From the cell containing the given text, extract its center point as (X, Y) coordinate. 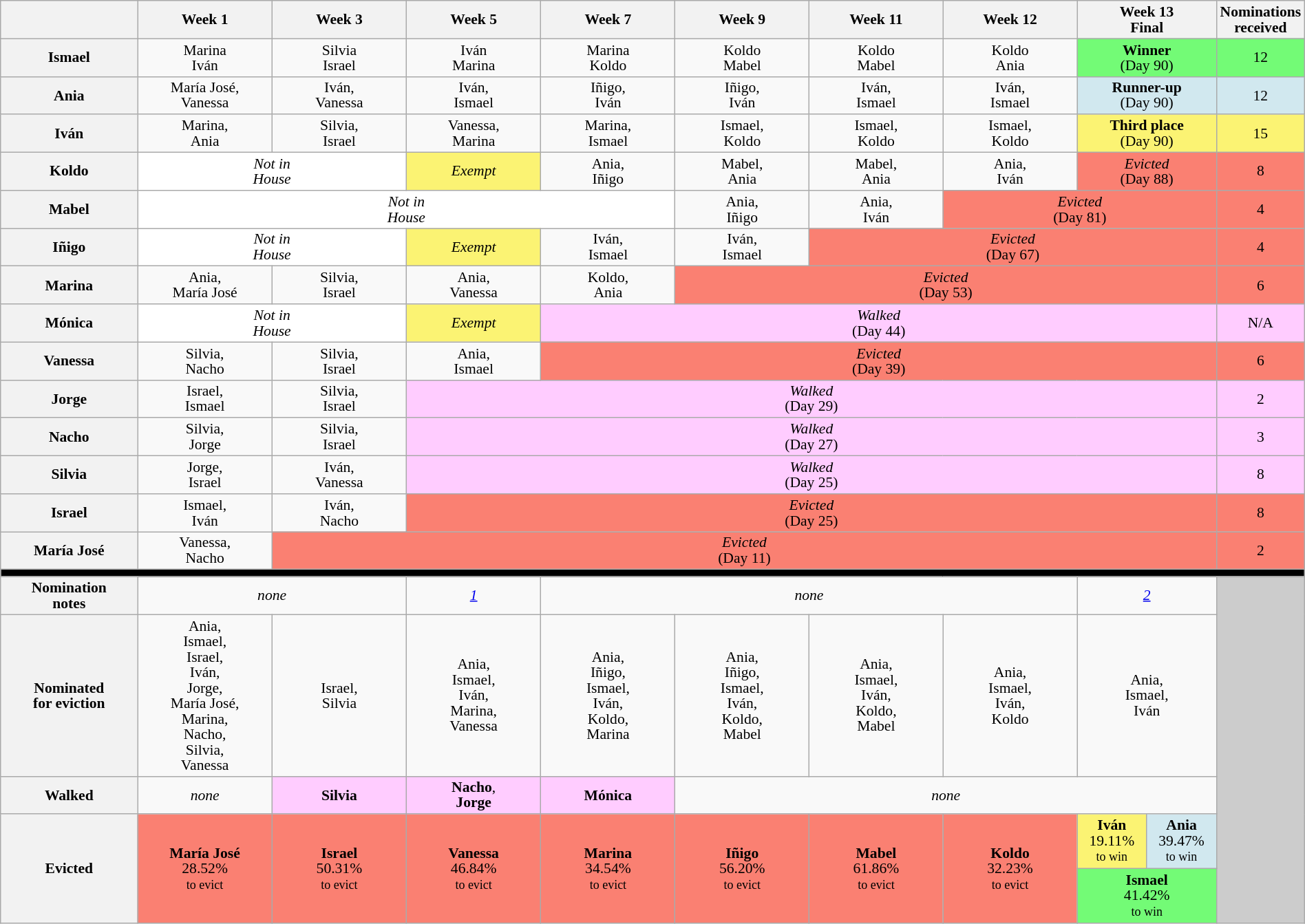
MarinaKoldo (608, 58)
Evicted(Day 39) (879, 361)
Ania,Iñigo,Ismael,Iván,Koldo,Mabel (742, 695)
Ania,María José (205, 285)
Iñigo (69, 248)
IvánMarina (474, 58)
Israel (69, 513)
Week 11 (877, 19)
Marina (69, 285)
Third place(Day 90) (1147, 133)
Walked(Day 27) (811, 438)
KoldoAnia (1010, 58)
Marina,Ismael (608, 133)
Ania,Ismael,Iván (1147, 695)
MarinaIván (205, 58)
Iván,Nacho (339, 513)
Ania,Ismael,Israel,Iván,Jorge,María José,Marina,Nacho,Silvia,Vanessa (205, 695)
Ismael41.42%to win (1147, 896)
3 (1260, 438)
María José28.52%to evict (205, 869)
Ania,Ismael,Iván,Koldo (1010, 695)
Silvia,Jorge (205, 438)
15 (1260, 133)
Nacho,Jorge (474, 795)
Israel,Silvia (339, 695)
Evicted(Day 53) (946, 285)
Nacho (69, 438)
Evicted(Day 67) (1013, 248)
Marina,Ania (205, 133)
Week 7 (608, 19)
Evicted(Day 25) (811, 513)
Israel50.31%to evict (339, 869)
María José (69, 550)
Nominations received (1260, 19)
Evicted(Day 88) (1147, 172)
Jorge (69, 399)
Week 1 (205, 19)
Evicted (69, 869)
N/A (1260, 323)
Walked(Day 25) (811, 475)
Vanessa,Nacho (205, 550)
Iñigo56.20%to evict (742, 869)
Week 13Final (1147, 19)
Vanessa (69, 361)
Koldo (69, 172)
Nominationnotes (69, 596)
Week 3 (339, 19)
Iván (69, 133)
Walked(Day 44) (879, 323)
Walked (69, 795)
Mabel (69, 209)
Walked(Day 29) (811, 399)
Jorge,Israel (205, 475)
Ismael (69, 58)
Runner-up(Day 90) (1147, 95)
Israel,Ismael (205, 399)
Ania,Iñigo,Ismael,Iván,Koldo,Marina (608, 695)
Ania (69, 95)
Week 12 (1010, 19)
Mabel61.86%to evict (877, 869)
Marina34.54%to evict (608, 869)
Ania39.47%to win (1182, 842)
Evicted(Day 81) (1079, 209)
Vanessa46.84%to evict (474, 869)
María José,Vanessa (205, 95)
Koldo,Ania (608, 285)
Koldo32.23%to evict (1010, 869)
Silvia,Nacho (205, 361)
Vanessa,Marina (474, 133)
Ania,Vanessa (474, 285)
Ania,Ismael,Iván,Marina,Vanessa (474, 695)
SilviaIsrael (339, 58)
Nominatedfor eviction (69, 695)
Ismael,Iván (205, 513)
1 (474, 596)
Ania,Ismael (474, 361)
Week 9 (742, 19)
Iván19.11%to win (1112, 842)
Ania,Ismael,Iván,Koldo,Mabel (877, 695)
Winner(Day 90) (1147, 58)
Evicted(Day 11) (744, 550)
Week 5 (474, 19)
